Determine the (x, y) coordinate at the center of the cell enclosing the given text.  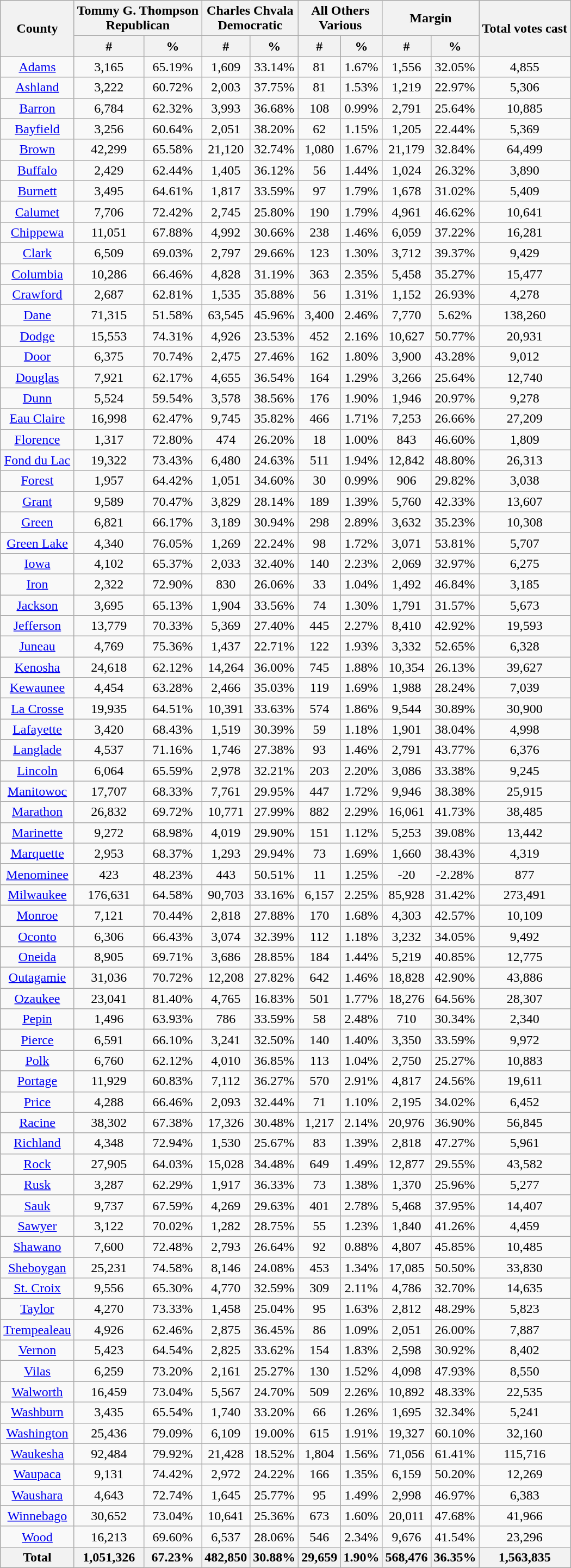
23,041 (109, 999)
72.90% (172, 584)
3,189 (226, 522)
19,611 (525, 1081)
1,282 (226, 1226)
70.47% (172, 501)
5.62% (455, 315)
39.08% (455, 833)
1.40% (361, 1040)
33.38% (455, 771)
4,098 (407, 1371)
33.20% (274, 1412)
Margin (431, 18)
1.91% (361, 1433)
1,269 (226, 543)
41.73% (455, 812)
9,012 (525, 357)
38,485 (525, 812)
22.24% (274, 543)
Waushara (37, 1495)
786 (226, 1019)
2.46% (361, 315)
29.66% (274, 253)
48.80% (455, 460)
53.81% (455, 543)
3,712 (407, 253)
2,161 (226, 1371)
35.88% (274, 295)
20,011 (407, 1516)
1.35% (361, 1474)
24.08% (274, 1268)
1.77% (361, 999)
6,509 (109, 253)
2,598 (407, 1350)
10,883 (525, 1061)
29.90% (274, 833)
Calumet (37, 212)
3,900 (407, 357)
4,454 (109, 688)
30,652 (109, 1516)
42.57% (455, 915)
2,745 (226, 212)
Shawano (37, 1247)
27.82% (274, 978)
649 (320, 1164)
Kewaunee (37, 688)
3,256 (109, 129)
4,319 (525, 853)
4,459 (525, 1226)
1,458 (226, 1309)
26.06% (274, 584)
30.48% (274, 1123)
27.40% (274, 626)
6,537 (226, 1536)
33,830 (525, 1268)
73.33% (172, 1309)
23.53% (274, 336)
64.61% (172, 191)
33.62% (274, 1350)
Charles ChvalaDemocratic (250, 18)
509 (320, 1392)
Ashland (37, 88)
7,761 (226, 791)
1.68% (361, 915)
466 (320, 419)
2.89% (361, 522)
18,276 (407, 999)
2,825 (226, 1350)
4,278 (525, 295)
Bayfield (37, 129)
Marquette (37, 853)
Lincoln (37, 771)
8,410 (407, 626)
13,442 (525, 833)
36.45% (274, 1330)
2,466 (226, 688)
36.35% (455, 1557)
93 (320, 750)
36.00% (274, 667)
28.14% (274, 501)
113 (320, 1061)
1.31% (361, 295)
Jefferson (37, 626)
4,303 (407, 915)
31.02% (455, 191)
0.88% (361, 1247)
32.97% (455, 563)
26,313 (525, 460)
9,745 (226, 419)
3,632 (407, 522)
2,687 (109, 295)
673 (320, 1516)
3,222 (109, 88)
Taylor (37, 1309)
Burnett (37, 191)
4,655 (226, 377)
24.63% (274, 460)
511 (320, 460)
5,241 (525, 1412)
3,350 (407, 1040)
1.38% (361, 1185)
4,992 (226, 232)
401 (320, 1205)
32.50% (274, 1040)
25,436 (109, 1433)
37.75% (274, 88)
9,245 (525, 771)
1,904 (226, 605)
9,737 (109, 1205)
Oconto (37, 936)
Langlade (37, 750)
30.66% (274, 232)
112 (320, 936)
37.95% (455, 1205)
453 (320, 1268)
Barron (37, 108)
8,146 (226, 1268)
6,376 (525, 750)
33 (320, 584)
40.85% (455, 957)
68.37% (172, 853)
Total (37, 1557)
74 (320, 605)
176,631 (109, 895)
62.32% (172, 108)
92 (320, 1247)
6,109 (226, 1433)
4,019 (226, 833)
1,917 (226, 1185)
16,281 (525, 232)
1,957 (109, 481)
1,205 (407, 129)
1.23% (361, 1226)
5,306 (525, 88)
6,784 (109, 108)
298 (320, 522)
43.77% (455, 750)
9,131 (109, 1474)
Fond du Lac (37, 460)
2.25% (361, 895)
35.23% (455, 522)
Waupaca (37, 1474)
County (37, 28)
23,296 (525, 1536)
Jackson (37, 605)
6,157 (320, 895)
28,307 (525, 999)
24,618 (109, 667)
3,829 (226, 501)
4,961 (407, 212)
Sawyer (37, 1226)
29.94% (274, 853)
16,998 (109, 419)
7,770 (407, 315)
32,160 (525, 1433)
25.36% (274, 1516)
22.44% (455, 129)
2.91% (361, 1081)
85,928 (407, 895)
83 (320, 1143)
8,550 (525, 1371)
64.03% (172, 1164)
2.26% (361, 1392)
2.35% (361, 274)
-2.28% (455, 874)
71,056 (407, 1454)
7,706 (109, 212)
12,842 (407, 460)
7,039 (525, 688)
710 (407, 1019)
6,259 (109, 1371)
32.74% (274, 150)
170 (320, 915)
9,544 (407, 709)
75.36% (172, 647)
3,071 (407, 543)
76.05% (172, 543)
Dane (37, 315)
39.37% (455, 253)
27,209 (525, 419)
11,051 (109, 232)
27.99% (274, 812)
1.88% (361, 667)
69.71% (172, 957)
62.17% (172, 377)
62.47% (172, 419)
47.93% (455, 1371)
1.94% (361, 460)
26.66% (455, 419)
26.20% (274, 439)
22,535 (525, 1392)
1,437 (226, 647)
3,578 (226, 398)
4,998 (525, 729)
1,901 (407, 729)
5,707 (525, 543)
3,420 (109, 729)
32.39% (274, 936)
50.20% (455, 1474)
79.92% (172, 1454)
Columbia (37, 274)
10,308 (525, 522)
3,122 (109, 1226)
2.23% (361, 563)
34.48% (274, 1164)
1.63% (361, 1309)
2,475 (226, 357)
28.85% (274, 957)
4,348 (109, 1143)
1,746 (226, 750)
2,340 (525, 1019)
4,855 (525, 67)
71.16% (172, 750)
38.56% (274, 398)
Juneau (37, 647)
61.41% (455, 1454)
19,322 (109, 460)
8,402 (525, 1350)
4,102 (109, 563)
3,435 (109, 1412)
68.33% (172, 791)
Waukesha (37, 1454)
29.82% (455, 481)
All OthersVarious (340, 18)
5,253 (407, 833)
6,059 (407, 232)
25,915 (525, 791)
48.33% (455, 1392)
17,707 (109, 791)
2.27% (361, 626)
60.10% (455, 1433)
5,409 (525, 191)
9,676 (407, 1536)
70.33% (172, 626)
10,771 (226, 812)
56,845 (525, 1123)
830 (226, 584)
154 (320, 1350)
22.97% (455, 88)
1,530 (226, 1143)
Kenosha (37, 667)
9,972 (525, 1040)
68.43% (172, 729)
2,875 (226, 1330)
7,253 (407, 419)
18,828 (407, 978)
16,459 (109, 1392)
64.56% (455, 999)
1.53% (361, 88)
4,807 (407, 1247)
166 (320, 1474)
65.58% (172, 150)
47.27% (455, 1143)
115,716 (525, 1454)
7,112 (226, 1081)
Rusk (37, 1185)
72.48% (172, 1247)
13,779 (109, 626)
474 (226, 439)
14,407 (525, 1205)
97 (320, 191)
1,660 (407, 853)
164 (320, 377)
162 (320, 357)
25,231 (109, 1268)
1,405 (226, 170)
Iowa (37, 563)
19,327 (407, 1433)
Price (37, 1102)
10,109 (525, 915)
2,972 (226, 1474)
2,003 (226, 88)
30.94% (274, 522)
20,976 (407, 1123)
3,495 (109, 191)
10,391 (226, 709)
3,993 (226, 108)
1,217 (320, 1123)
9,272 (109, 833)
1,293 (226, 853)
5,760 (407, 501)
1.15% (361, 129)
65.54% (172, 1412)
2.16% (361, 336)
Florence (37, 439)
Washington (37, 1433)
36.27% (274, 1081)
63.28% (172, 688)
62.29% (172, 1185)
123 (320, 253)
Wood (37, 1536)
48.29% (455, 1309)
Iron (37, 584)
2,812 (407, 1309)
6,821 (109, 522)
46.62% (455, 212)
1,678 (407, 191)
65.13% (172, 605)
4,288 (109, 1102)
Door (37, 357)
36.90% (455, 1123)
Pepin (37, 1019)
190 (320, 212)
Polk (37, 1061)
423 (109, 874)
1.29% (361, 377)
30.88% (274, 1557)
15,028 (226, 1164)
8,905 (109, 957)
31.57% (455, 605)
1,051 (226, 481)
1,988 (407, 688)
5,423 (109, 1350)
2,953 (109, 853)
1,219 (407, 88)
27,905 (109, 1164)
203 (320, 771)
1,492 (407, 584)
Outagamie (37, 978)
67.59% (172, 1205)
21,120 (226, 150)
Monroe (37, 915)
2.11% (361, 1288)
14,264 (226, 667)
38.20% (274, 129)
642 (320, 978)
1.25% (361, 874)
9,589 (109, 501)
5,219 (407, 957)
17,085 (407, 1268)
443 (226, 874)
570 (320, 1081)
32.59% (274, 1288)
70.72% (172, 978)
2,429 (109, 170)
65.59% (172, 771)
60.83% (172, 1081)
50.50% (455, 1268)
26.93% (455, 295)
33.16% (274, 895)
30.34% (455, 1019)
38.04% (455, 729)
62.46% (172, 1330)
309 (320, 1288)
2.14% (361, 1123)
3,287 (109, 1185)
31.42% (455, 895)
3,332 (407, 647)
108 (320, 108)
Winnebago (37, 1516)
9,429 (525, 253)
273,491 (525, 895)
3,185 (525, 584)
2,998 (407, 1495)
14,635 (525, 1288)
1,051,326 (109, 1557)
73.20% (172, 1371)
32.84% (455, 150)
10,892 (407, 1392)
67.23% (172, 1557)
79.09% (172, 1433)
29.55% (455, 1164)
43,582 (525, 1164)
9,556 (109, 1288)
4,340 (109, 543)
Marinette (37, 833)
6,159 (407, 1474)
-20 (407, 874)
36.68% (274, 108)
24.22% (274, 1474)
6,591 (109, 1040)
4,770 (226, 1288)
27.88% (274, 915)
30,900 (525, 709)
21,428 (226, 1454)
Racine (37, 1123)
15,477 (525, 274)
4,817 (407, 1081)
130 (320, 1371)
176 (320, 398)
Brown (37, 150)
43.28% (455, 357)
70.44% (172, 915)
Washburn (37, 1412)
15,553 (109, 336)
35.27% (455, 274)
1.34% (361, 1268)
2,093 (226, 1102)
35.03% (274, 688)
1,556 (407, 67)
20.97% (455, 398)
12,208 (226, 978)
Dodge (37, 336)
1.56% (361, 1454)
72.94% (172, 1143)
31.19% (274, 274)
2.78% (361, 1205)
Marathon (37, 812)
3,695 (109, 605)
1.26% (361, 1412)
59.54% (172, 398)
Crawford (37, 295)
69.72% (172, 812)
3,232 (407, 936)
Total votes cast (525, 28)
68.98% (172, 833)
50.51% (274, 874)
42,299 (109, 150)
2.48% (361, 1019)
35.82% (274, 419)
81.40% (172, 999)
45.96% (274, 315)
151 (320, 833)
1,563,835 (525, 1557)
64,499 (525, 150)
26.00% (455, 1330)
24.56% (455, 1081)
62 (320, 129)
6,760 (109, 1061)
7,921 (109, 377)
1,024 (407, 170)
86 (320, 1330)
1.71% (361, 419)
18.52% (274, 1454)
843 (407, 439)
4,643 (109, 1495)
92,484 (109, 1454)
4,828 (226, 274)
7,600 (109, 1247)
60.72% (172, 88)
6,452 (525, 1102)
1,740 (226, 1412)
2,793 (226, 1247)
11 (320, 874)
64.58% (172, 895)
69.60% (172, 1536)
25.80% (274, 212)
32.70% (455, 1288)
6,306 (109, 936)
Menominee (37, 874)
Douglas (37, 377)
119 (320, 688)
19,935 (109, 709)
31,036 (109, 978)
3,038 (525, 481)
34.60% (274, 481)
1,317 (109, 439)
568,476 (407, 1557)
4,786 (407, 1288)
32.44% (274, 1102)
184 (320, 957)
32.40% (274, 563)
1.12% (361, 833)
Manitowoc (37, 791)
Sheboygan (37, 1268)
4,765 (226, 999)
6,328 (525, 647)
62.81% (172, 295)
22.71% (274, 647)
2,033 (226, 563)
1,791 (407, 605)
4,537 (109, 750)
4,270 (109, 1309)
5,673 (525, 605)
6,383 (525, 1495)
2,978 (226, 771)
447 (320, 791)
32.05% (455, 67)
25.77% (274, 1495)
1.93% (361, 647)
2,069 (407, 563)
36.12% (274, 170)
29.63% (274, 1205)
1.52% (361, 1371)
42.92% (455, 626)
65.37% (172, 563)
501 (320, 999)
1,496 (109, 1019)
9,492 (525, 936)
12,740 (525, 377)
482,850 (226, 1557)
90,703 (226, 895)
66.43% (172, 936)
42.33% (455, 501)
3,400 (320, 315)
71,315 (109, 315)
5,524 (109, 398)
34.02% (455, 1102)
Eau Claire (37, 419)
38,302 (109, 1123)
3,266 (407, 377)
66.10% (172, 1040)
12,877 (407, 1164)
5,961 (525, 1143)
4,010 (226, 1061)
51.58% (172, 315)
1,809 (525, 439)
3,241 (226, 1040)
Chippewa (37, 232)
60.64% (172, 129)
1,840 (407, 1226)
2,750 (407, 1061)
Pierce (37, 1040)
3,086 (407, 771)
25.04% (274, 1309)
9,946 (407, 791)
1,695 (407, 1412)
38.38% (455, 791)
25.67% (274, 1143)
62.44% (172, 170)
52.65% (455, 647)
1,817 (226, 191)
63.93% (172, 1019)
6,480 (226, 460)
Clark (37, 253)
74.58% (172, 1268)
9,278 (525, 398)
10,885 (525, 108)
Dunn (37, 398)
Ozaukee (37, 999)
42.90% (455, 978)
69.03% (172, 253)
36.54% (274, 377)
1,080 (320, 150)
26.13% (455, 667)
41.26% (455, 1226)
1,804 (320, 1454)
32.21% (274, 771)
3,165 (109, 67)
3,890 (525, 170)
66.17% (172, 522)
33.56% (274, 605)
70.74% (172, 357)
66 (320, 1412)
33.14% (274, 67)
19,593 (525, 626)
33.63% (274, 709)
64.51% (172, 709)
26.32% (455, 170)
Vilas (37, 1371)
Green Lake (37, 543)
1,519 (226, 729)
50.77% (455, 336)
745 (320, 667)
Richland (37, 1143)
24.70% (274, 1392)
10,354 (407, 667)
71 (320, 1102)
43,886 (525, 978)
1.10% (361, 1102)
28.24% (455, 688)
74.31% (172, 336)
Portage (37, 1081)
70.02% (172, 1226)
138,260 (525, 315)
1,946 (407, 398)
877 (525, 874)
1.00% (361, 439)
29.95% (274, 791)
46.84% (455, 584)
67.38% (172, 1123)
73.43% (172, 460)
546 (320, 1536)
10,485 (525, 1247)
2.29% (361, 812)
64.54% (172, 1350)
1,370 (407, 1185)
1.60% (361, 1516)
6,275 (525, 563)
Lafayette (37, 729)
Buffalo (37, 170)
25.96% (455, 1185)
29,659 (320, 1557)
20,931 (525, 336)
34.05% (455, 936)
5,458 (407, 274)
16.83% (274, 999)
122 (320, 647)
3,686 (226, 957)
37.22% (455, 232)
55 (320, 1226)
27.38% (274, 750)
2,322 (109, 584)
10,286 (109, 274)
63,545 (226, 315)
41.54% (455, 1536)
18 (320, 439)
1.80% (361, 357)
3,074 (226, 936)
Sauk (37, 1205)
Trempealeau (37, 1330)
65.19% (172, 67)
28.06% (274, 1536)
Rock (37, 1164)
Milwaukee (37, 895)
46.97% (455, 1495)
10,627 (407, 336)
Tommy G. ThompsonRepublican (138, 18)
5,277 (525, 1185)
Adams (37, 67)
St. Croix (37, 1288)
1,152 (407, 295)
5,823 (525, 1309)
445 (320, 626)
Walworth (37, 1392)
72.42% (172, 212)
30.39% (274, 729)
17,326 (226, 1123)
19.00% (274, 1433)
45.85% (455, 1247)
1.09% (361, 1330)
7,887 (525, 1330)
16,061 (407, 812)
2,797 (226, 253)
41,966 (525, 1516)
39,627 (525, 667)
65.30% (172, 1288)
59 (320, 729)
4,769 (109, 647)
12,269 (525, 1474)
64.42% (172, 481)
72.74% (172, 1495)
1.86% (361, 709)
Grant (37, 501)
21,179 (407, 150)
67.88% (172, 232)
58 (320, 1019)
238 (320, 232)
32.34% (455, 1412)
189 (320, 501)
6,064 (109, 771)
Forest (37, 481)
574 (320, 709)
48.23% (172, 874)
2.20% (361, 771)
906 (407, 481)
38.43% (455, 853)
72.80% (172, 439)
16,213 (109, 1536)
6,375 (109, 357)
363 (320, 274)
74.42% (172, 1474)
Green (37, 522)
98 (320, 543)
4,269 (226, 1205)
26.64% (274, 1247)
28.75% (274, 1226)
1,645 (226, 1495)
30.89% (455, 709)
La Crosse (37, 709)
36.33% (274, 1185)
47.68% (455, 1516)
1,609 (226, 67)
13,607 (525, 501)
Oneida (37, 957)
452 (320, 336)
1,535 (226, 295)
2,195 (407, 1102)
1.83% (361, 1350)
Vernon (37, 1350)
11,929 (109, 1081)
7,121 (109, 915)
5,567 (226, 1392)
36.85% (274, 1061)
27.46% (274, 357)
12,775 (525, 957)
30 (320, 481)
5,468 (407, 1205)
30.92% (455, 1350)
2.34% (361, 1536)
46.60% (455, 439)
26,832 (109, 812)
882 (320, 812)
615 (320, 1433)
